From the cell containing the given text, extract its center point as (X, Y) coordinate. 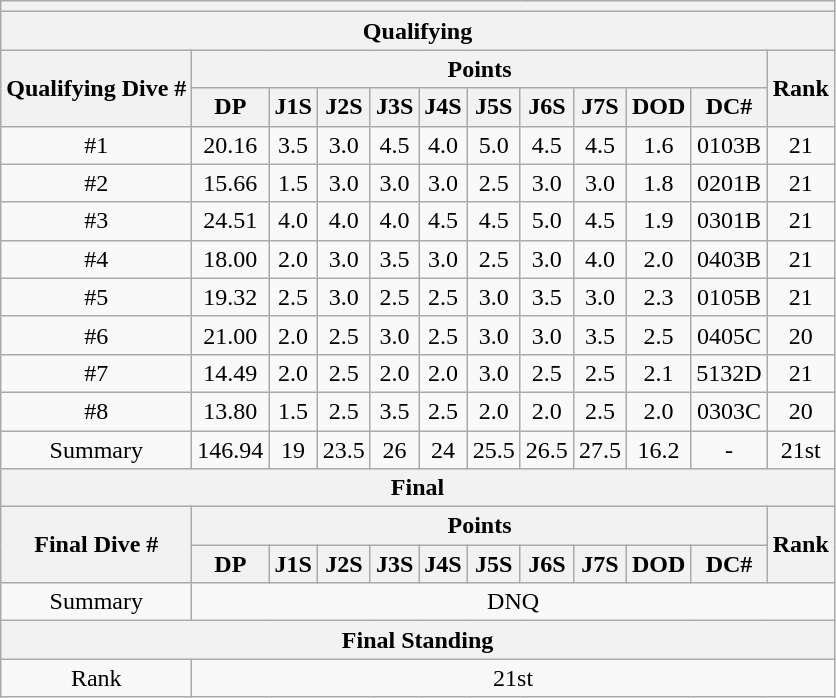
26.5 (546, 449)
#7 (96, 373)
0405C (729, 335)
2.1 (658, 373)
146.94 (230, 449)
- (729, 449)
Final Dive # (96, 545)
#4 (96, 259)
0201B (729, 183)
19 (293, 449)
14.49 (230, 373)
#5 (96, 297)
0103B (729, 145)
DNQ (513, 602)
1.6 (658, 145)
Final (418, 488)
15.66 (230, 183)
18.00 (230, 259)
Qualifying Dive # (96, 88)
0303C (729, 411)
21.00 (230, 335)
24 (443, 449)
Final Standing (418, 640)
24.51 (230, 221)
#3 (96, 221)
2.3 (658, 297)
13.80 (230, 411)
1.9 (658, 221)
#2 (96, 183)
#1 (96, 145)
5132D (729, 373)
Qualifying (418, 31)
16.2 (658, 449)
19.32 (230, 297)
25.5 (494, 449)
#6 (96, 335)
20.16 (230, 145)
26 (394, 449)
1.8 (658, 183)
0403B (729, 259)
#8 (96, 411)
27.5 (600, 449)
23.5 (344, 449)
0105B (729, 297)
0301B (729, 221)
